Find where the given text appears and provide that cell's center as [x, y] coordinate. 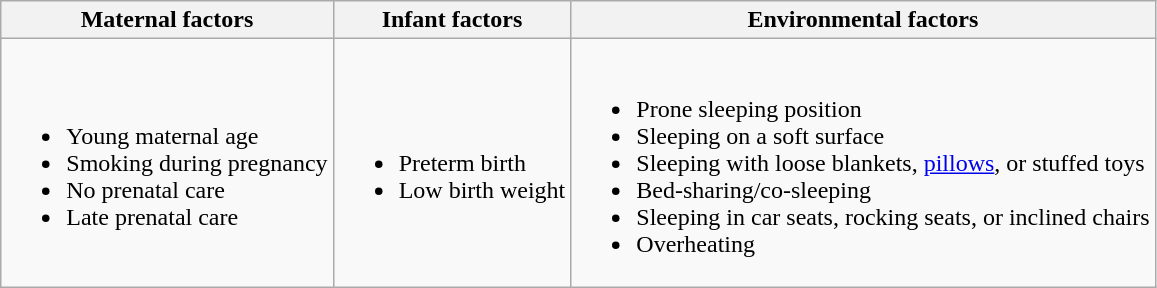
Maternal factors [167, 20]
Environmental factors [863, 20]
Preterm birthLow birth weight [452, 163]
Young maternal ageSmoking during pregnancyNo prenatal careLate prenatal care [167, 163]
Infant factors [452, 20]
